Locate the cell with the specified text and output its (X, Y) center coordinate. 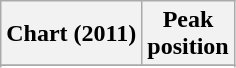
Peak position (188, 34)
Chart (2011) (72, 34)
